Pinpoint the cell where the given text exists, returning its [X, Y] midpoint coordinate. 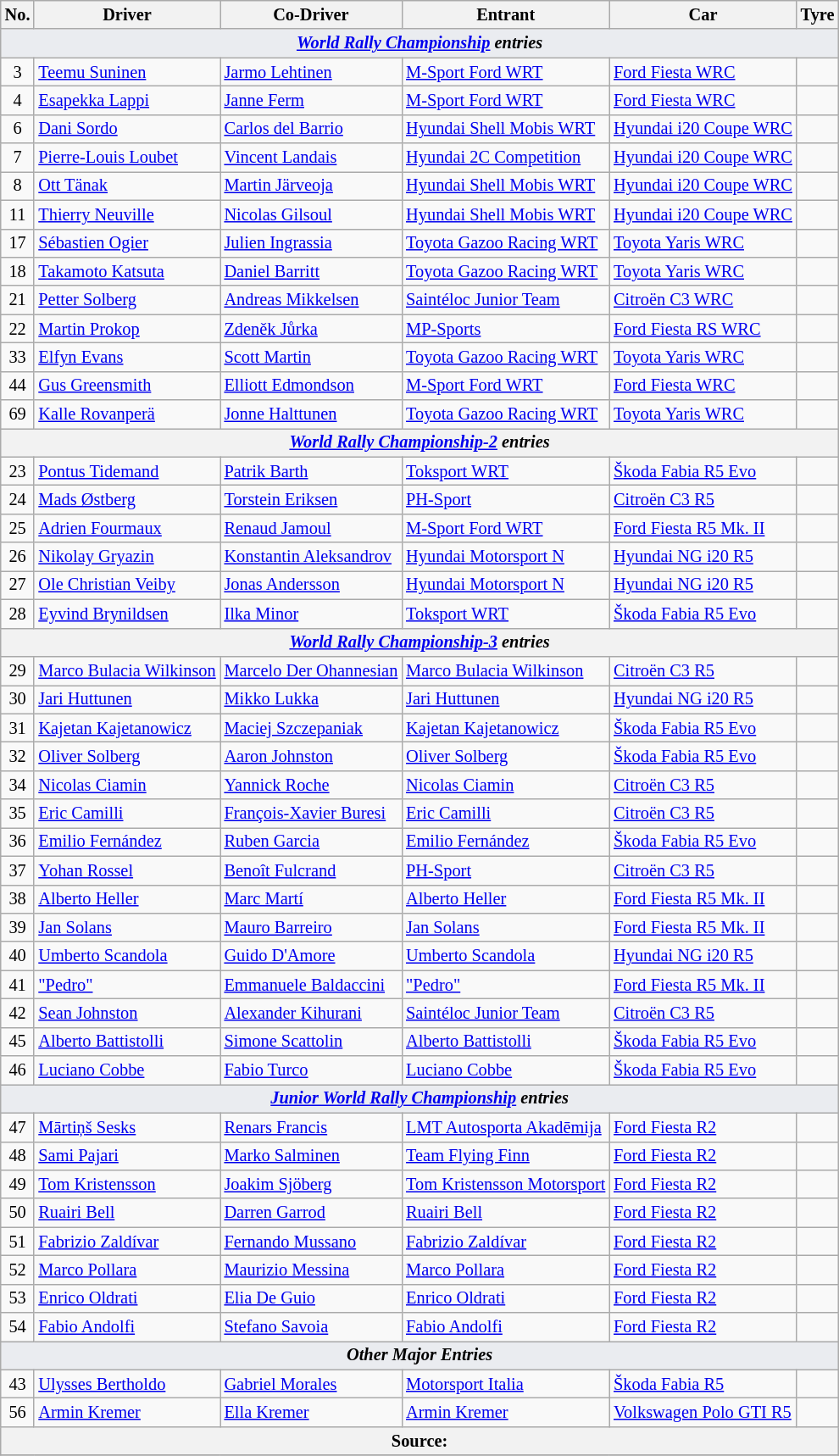
Jonne Halttunen [312, 414]
Tom Kristensson Motorsport [505, 1184]
26 [18, 557]
Dani Sordo [127, 129]
Elliott Edmondson [312, 386]
Mauro Barreiro [312, 927]
Driver [127, 14]
Marcelo Der Ohannesian [312, 670]
Petter Solberg [127, 300]
Car [703, 14]
Pontus Tidemand [127, 471]
Alexander Kihurani [312, 1013]
Kalle Rovanperä [127, 414]
Elfyn Evans [127, 357]
Sami Pajari [127, 1156]
World Rally Championship-3 entries [420, 642]
Stefano Savoia [312, 1327]
48 [18, 1156]
Škoda Fabia R5 [703, 1384]
Sébastien Ogier [127, 243]
Guido D'Amore [312, 956]
Mikko Lukka [312, 699]
Junior World Rally Championship entries [420, 1098]
42 [18, 1013]
31 [18, 728]
Mārtiņš Sesks [127, 1127]
Adrien Fourmaux [127, 528]
3 [18, 72]
Co-Driver [312, 14]
Darren Garrod [312, 1213]
7 [18, 158]
Vincent Landais [312, 158]
Andreas Mikkelsen [312, 300]
Jarmo Lehtinen [312, 72]
Konstantin Aleksandrov [312, 557]
Ford Fiesta RS WRC [703, 329]
25 [18, 528]
Maurizio Messina [312, 1270]
34 [18, 785]
51 [18, 1242]
Renars Francis [312, 1127]
41 [18, 985]
38 [18, 899]
Pierre-Louis Loubet [127, 158]
World Rally Championship entries [420, 43]
Nikolay Gryazin [127, 557]
56 [18, 1413]
11 [18, 214]
Entrant [505, 14]
Daniel Barritt [312, 271]
Elia De Guio [312, 1298]
No. [18, 14]
Takamoto Katsuta [127, 271]
Julien Ingrassia [312, 243]
Patrik Barth [312, 471]
27 [18, 585]
Ulysses Bertholdo [127, 1384]
Yannick Roche [312, 785]
8 [18, 186]
MP-Sports [505, 329]
30 [18, 699]
Esapekka Lappi [127, 100]
Renaud Jamoul [312, 528]
Carlos del Barrio [312, 129]
53 [18, 1298]
Nicolas Gilsoul [312, 214]
29 [18, 670]
Emmanuele Baldaccini [312, 985]
François-Xavier Buresi [312, 814]
69 [18, 414]
6 [18, 129]
39 [18, 927]
Ott Tänak [127, 186]
Thierry Neuville [127, 214]
52 [18, 1270]
Ilka Minor [312, 614]
Citroën C3 WRC [703, 300]
35 [18, 814]
33 [18, 357]
23 [18, 471]
Simone Scattolin [312, 1042]
Maciej Szczepaniak [312, 728]
45 [18, 1042]
18 [18, 271]
Ruben Garcia [312, 842]
28 [18, 614]
LMT Autosporta Akadēmija [505, 1127]
Source: [420, 1441]
46 [18, 1070]
32 [18, 756]
Scott Martin [312, 357]
17 [18, 243]
Fabio Turco [312, 1070]
Martin Prokop [127, 329]
49 [18, 1184]
37 [18, 870]
Mads Østberg [127, 499]
Other Major Entries [420, 1355]
43 [18, 1384]
Aaron Johnston [312, 756]
Benoît Fulcrand [312, 870]
Jonas Andersson [312, 585]
Martin Järveoja [312, 186]
54 [18, 1327]
Volkswagen Polo GTI R5 [703, 1413]
Torstein Eriksen [312, 499]
4 [18, 100]
24 [18, 499]
Zdeněk Jůrka [312, 329]
44 [18, 386]
Motorsport Italia [505, 1384]
Yohan Rossel [127, 870]
Tom Kristensson [127, 1184]
50 [18, 1213]
Marko Salminen [312, 1156]
Team Flying Finn [505, 1156]
Tyre [818, 14]
Sean Johnston [127, 1013]
36 [18, 842]
21 [18, 300]
World Rally Championship-2 entries [420, 442]
Gabriel Morales [312, 1384]
Teemu Suninen [127, 72]
Marc Martí [312, 899]
Eyvind Brynildsen [127, 614]
Ole Christian Veiby [127, 585]
22 [18, 329]
40 [18, 956]
Joakim Sjöberg [312, 1184]
Janne Ferm [312, 100]
Hyundai 2C Competition [505, 158]
Ella Kremer [312, 1413]
47 [18, 1127]
Gus Greensmith [127, 386]
Fernando Mussano [312, 1242]
